Extract the (X, Y) coordinate from the center of the cell holding the provided text.  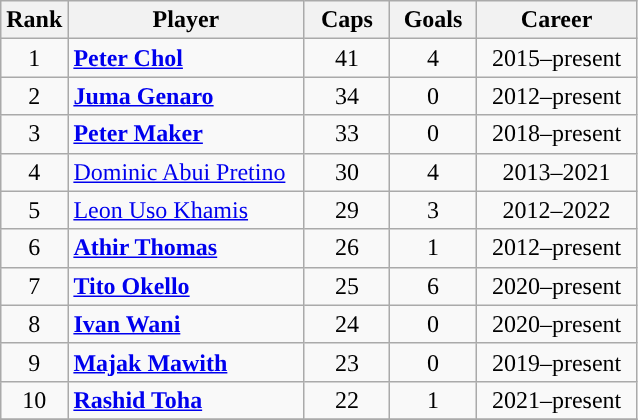
24 (347, 324)
Rashid Toha (186, 400)
2018–present (556, 134)
10 (34, 400)
25 (347, 286)
8 (34, 324)
Player (186, 20)
Caps (347, 20)
2 (34, 96)
33 (347, 134)
Dominic Abui Pretino (186, 172)
Ivan Wani (186, 324)
7 (34, 286)
2019–present (556, 362)
2013–2021 (556, 172)
5 (34, 210)
Career (556, 20)
26 (347, 248)
Peter Chol (186, 58)
Rank (34, 20)
30 (347, 172)
2012–2022 (556, 210)
22 (347, 400)
2015–present (556, 58)
2021–present (556, 400)
23 (347, 362)
Athir Thomas (186, 248)
Tito Okello (186, 286)
34 (347, 96)
Leon Uso Khamis (186, 210)
Majak Mawith (186, 362)
Juma Genaro (186, 96)
29 (347, 210)
Peter Maker (186, 134)
41 (347, 58)
Goals (433, 20)
9 (34, 362)
